Locate the cell with the specified text and output its (X, Y) center coordinate. 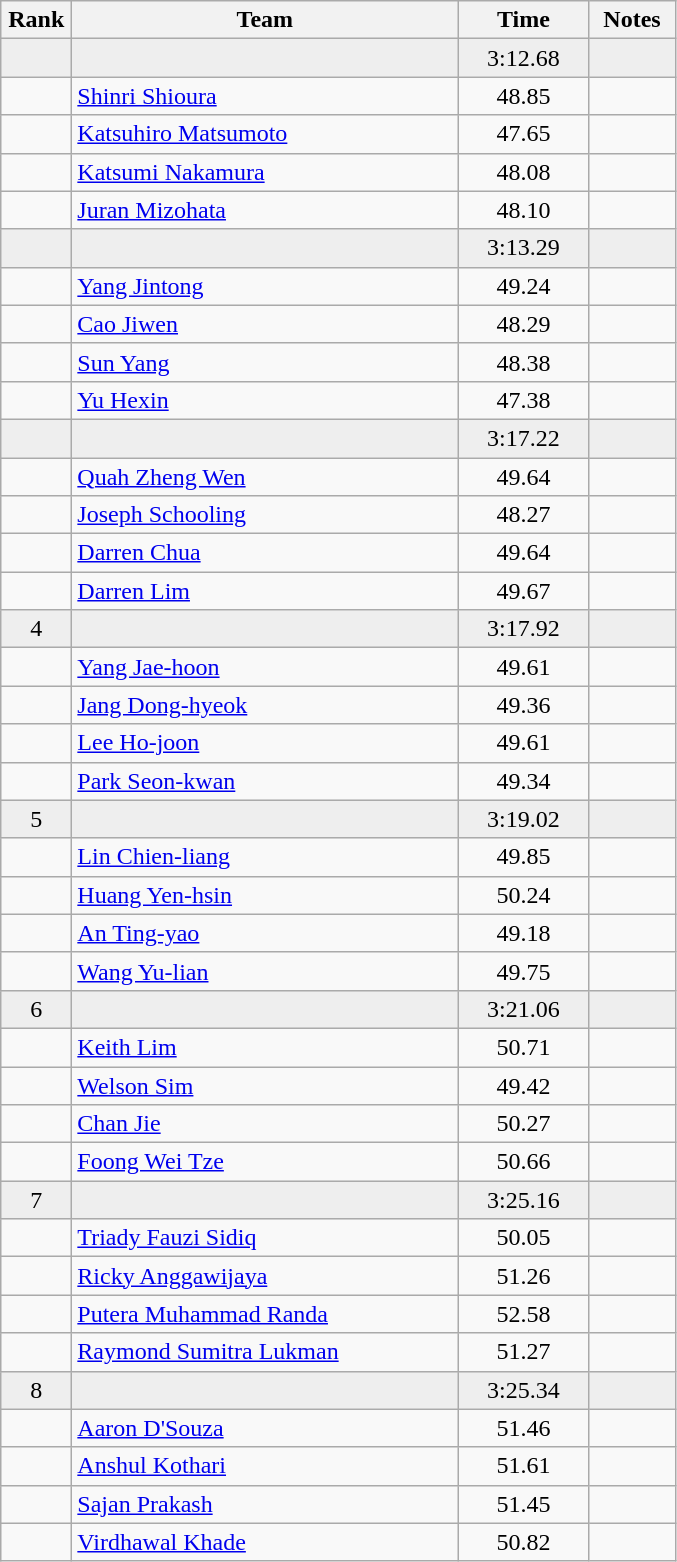
Darren Chua (265, 553)
Huang Yen-hsin (265, 895)
51.61 (524, 1466)
3:25.16 (524, 1200)
51.45 (524, 1504)
48.10 (524, 210)
Jang Dong-hyeok (265, 705)
49.42 (524, 1085)
6 (36, 1009)
50.24 (524, 895)
Rank (36, 20)
Shinri Shioura (265, 96)
Welson Sim (265, 1085)
Keith Lim (265, 1047)
Yu Hexin (265, 400)
49.75 (524, 971)
Wang Yu-lian (265, 971)
51.26 (524, 1276)
49.18 (524, 933)
3:25.34 (524, 1390)
Lee Ho-joon (265, 743)
Darren Lim (265, 591)
51.27 (524, 1352)
4 (36, 629)
Yang Jae-hoon (265, 667)
3:13.29 (524, 248)
3:21.06 (524, 1009)
Quah Zheng Wen (265, 477)
Chan Jie (265, 1124)
48.27 (524, 515)
Joseph Schooling (265, 515)
51.46 (524, 1428)
8 (36, 1390)
Yang Jintong (265, 286)
Sun Yang (265, 362)
An Ting-yao (265, 933)
Cao Jiwen (265, 324)
Sajan Prakash (265, 1504)
Anshul Kothari (265, 1466)
3:17.22 (524, 438)
47.38 (524, 400)
48.29 (524, 324)
50.71 (524, 1047)
Katsuhiro Matsumoto (265, 134)
49.36 (524, 705)
Putera Muhammad Randa (265, 1314)
Virdhawal Khade (265, 1542)
3:19.02 (524, 819)
3:12.68 (524, 58)
5 (36, 819)
Juran Mizohata (265, 210)
48.38 (524, 362)
50.82 (524, 1542)
Lin Chien-liang (265, 857)
3:17.92 (524, 629)
Team (265, 20)
49.67 (524, 591)
Notes (632, 20)
Aaron D'Souza (265, 1428)
50.27 (524, 1124)
50.05 (524, 1238)
7 (36, 1200)
Raymond Sumitra Lukman (265, 1352)
Time (524, 20)
Triady Fauzi Sidiq (265, 1238)
Katsumi Nakamura (265, 172)
49.85 (524, 857)
Ricky Anggawijaya (265, 1276)
48.08 (524, 172)
47.65 (524, 134)
52.58 (524, 1314)
Foong Wei Tze (265, 1162)
49.34 (524, 781)
Park Seon-kwan (265, 781)
48.85 (524, 96)
50.66 (524, 1162)
49.24 (524, 286)
